Scan for the cell matching the given text and deliver its [X, Y] coordinate at center. 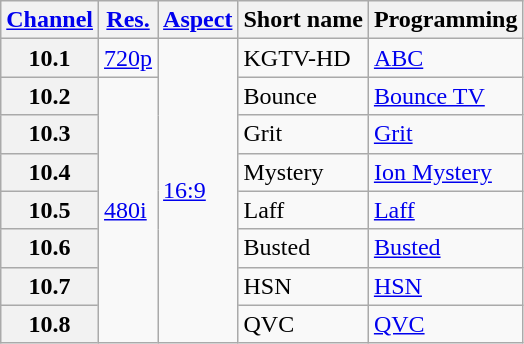
720p [128, 58]
10.1 [50, 58]
10.2 [50, 96]
10.6 [50, 248]
Bounce TV [446, 96]
10.8 [50, 324]
Programming [446, 20]
KGTV-HD [303, 58]
Short name [303, 20]
10.4 [50, 172]
10.3 [50, 134]
Mystery [303, 172]
16:9 [198, 191]
Res. [128, 20]
10.7 [50, 286]
ABC [446, 58]
Ion Mystery [446, 172]
Channel [50, 20]
10.5 [50, 210]
Aspect [198, 20]
Bounce [303, 96]
480i [128, 210]
